Extract the [x, y] coordinate from the center of the cell holding the provided text.  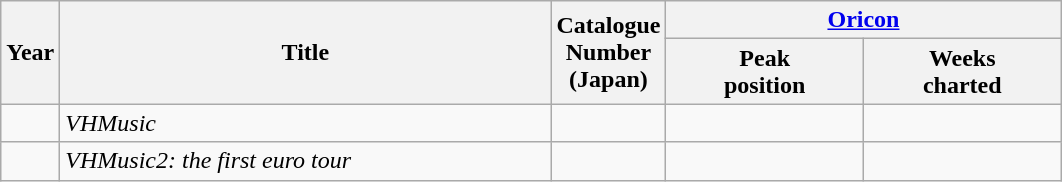
Peakposition [765, 72]
Year [30, 52]
Weeks charted [962, 72]
VHMusic2: the first euro tour [306, 161]
Catalogue Number (Japan) [608, 52]
VHMusic [306, 123]
Title [306, 52]
Oricon [864, 20]
